Capture the cell that displays the provided text and extract its [x, y] central coordinate. 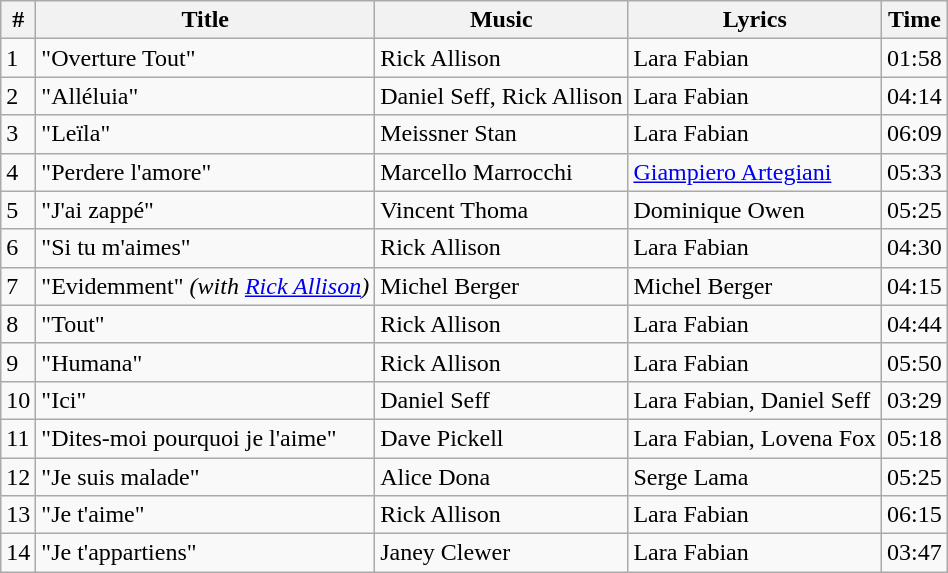
10 [18, 400]
01:58 [915, 58]
05:50 [915, 362]
"J'ai zappé" [206, 210]
"Humana" [206, 362]
Vincent Thoma [502, 210]
13 [18, 515]
Marcello Marrocchi [502, 172]
14 [18, 553]
12 [18, 477]
Giampiero Artegiani [755, 172]
Lara Fabian, Daniel Seff [755, 400]
6 [18, 248]
Alice Dona [502, 477]
Dave Pickell [502, 438]
06:15 [915, 515]
9 [18, 362]
Music [502, 20]
"Evidemment" (with Rick Allison) [206, 286]
04:15 [915, 286]
06:09 [915, 134]
Daniel Seff, Rick Allison [502, 96]
"Ici" [206, 400]
Lara Fabian, Lovena Fox [755, 438]
Daniel Seff [502, 400]
03:29 [915, 400]
4 [18, 172]
03:47 [915, 553]
"Tout" [206, 324]
"Je suis malade" [206, 477]
Meissner Stan [502, 134]
"Dites-moi pourquoi je l'aime" [206, 438]
1 [18, 58]
04:44 [915, 324]
Serge Lama [755, 477]
3 [18, 134]
Janey Clewer [502, 553]
Dominique Owen [755, 210]
# [18, 20]
"Si tu m'aimes" [206, 248]
05:18 [915, 438]
"Alléluia" [206, 96]
"Je t'aime" [206, 515]
"Overture Tout" [206, 58]
"Je t'appartiens" [206, 553]
04:14 [915, 96]
04:30 [915, 248]
7 [18, 286]
Lyrics [755, 20]
8 [18, 324]
05:33 [915, 172]
"Perdere l'amore" [206, 172]
"Leïla" [206, 134]
Title [206, 20]
5 [18, 210]
Time [915, 20]
11 [18, 438]
2 [18, 96]
